Scan for the cell matching the given text and deliver its (X, Y) coordinate at center. 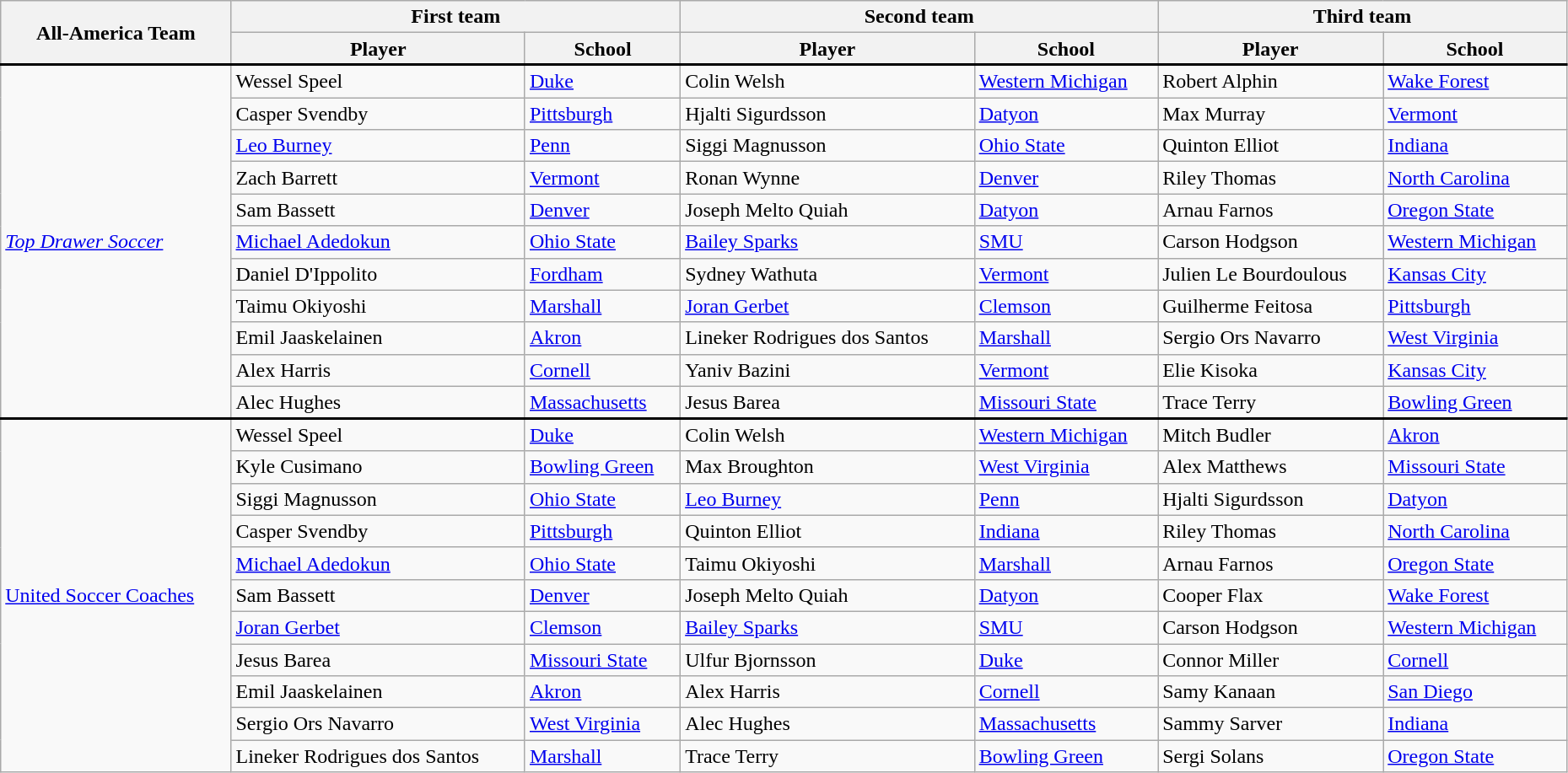
Mitch Budler (1270, 435)
First team (455, 17)
Alex Matthews (1270, 467)
Zach Barrett (378, 178)
Second team (919, 17)
Max Murray (1270, 114)
Top Drawer Soccer (116, 241)
Sergi Solans (1270, 756)
Sydney Wathuta (827, 274)
Ulfur Bjornsson (827, 660)
Third team (1363, 17)
Yaniv Bazini (827, 370)
Max Broughton (827, 467)
Elie Kisoka (1270, 370)
Sammy Sarver (1270, 724)
Julien Le Bourdoulous (1270, 274)
Ronan Wynne (827, 178)
Guilherme Feitosa (1270, 306)
Connor Miller (1270, 660)
Cooper Flax (1270, 595)
Robert Alphin (1270, 81)
Fordham (602, 274)
All-America Team (116, 33)
Samy Kanaan (1270, 692)
San Diego (1475, 692)
United Soccer Coaches (116, 595)
Daniel D'Ippolito (378, 274)
Kyle Cusimano (378, 467)
